Search for the cell housing the specified text and yield its (x, y) center coordinate. 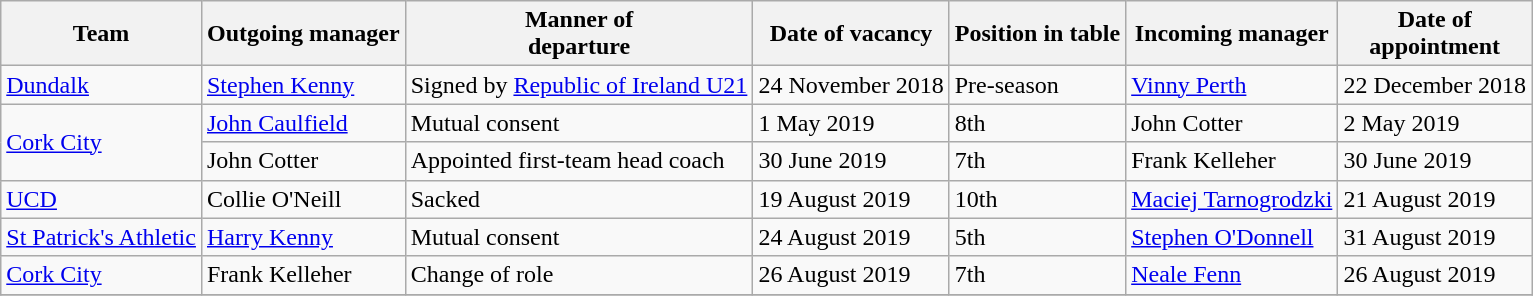
21 August 2019 (1435, 199)
8th (1037, 123)
22 December 2018 (1435, 85)
Stephen O'Donnell (1232, 237)
Date ofappointment (1435, 34)
Collie O'Neill (303, 199)
24 November 2018 (851, 85)
10th (1037, 199)
St Patrick's Athletic (102, 237)
Outgoing manager (303, 34)
Team (102, 34)
Position in table (1037, 34)
2 May 2019 (1435, 123)
1 May 2019 (851, 123)
John Caulfield (303, 123)
Pre-season (1037, 85)
Stephen Kenny (303, 85)
Appointed first-team head coach (579, 161)
Vinny Perth (1232, 85)
Signed by Republic of Ireland U21 (579, 85)
24 August 2019 (851, 237)
19 August 2019 (851, 199)
Dundalk (102, 85)
Date of vacancy (851, 34)
5th (1037, 237)
Manner ofdeparture (579, 34)
Change of role (579, 275)
Harry Kenny (303, 237)
Incoming manager (1232, 34)
Maciej Tarnogrodzki (1232, 199)
Sacked (579, 199)
Neale Fenn (1232, 275)
31 August 2019 (1435, 237)
UCD (102, 199)
